Scan for the cell matching the given text and deliver its [x, y] coordinate at center. 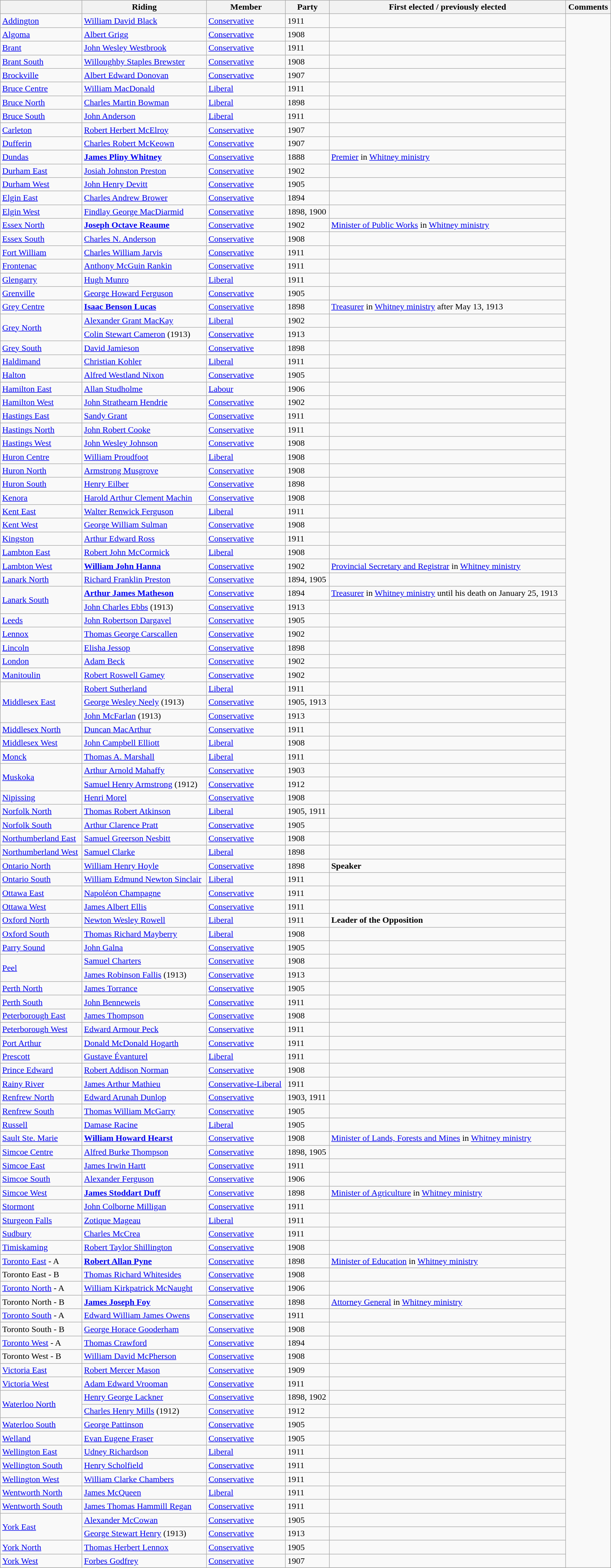
George Horace Gooderham [144, 1329]
Edward Arunah Dunlop [144, 1097]
William Howard Hearst [144, 1138]
Simcoe Centre [42, 1152]
Minister of Public Works in Whitney ministry [447, 225]
Huron South [42, 484]
Colin Stewart Cameron (1913) [144, 334]
James Robinson Fallis (1913) [144, 975]
Lanark North [42, 579]
Charles Henry Mills (1912) [144, 1411]
Hamilton East [42, 389]
Robert Mercer Mason [144, 1370]
Grey Centre [42, 307]
Welland [42, 1438]
Henry Scholfield [144, 1465]
Thomas A. Marshall [144, 757]
Parry Sound [42, 947]
1905, 1913 [307, 702]
Adam Edward Vrooman [144, 1384]
Charles Robert McKeown [144, 143]
Leader of the Opposition [447, 920]
Dundas [42, 157]
Kent East [42, 511]
Harold Arthur Clement Machin [144, 498]
Ontario South [42, 879]
Speaker [447, 866]
Walter Renwick Ferguson [144, 511]
First elected / previously elected [447, 7]
William David Black [144, 21]
Toronto East - B [42, 1275]
Sturgeon Falls [42, 1220]
John Strathearn Hendrie [144, 402]
Wellington West [42, 1479]
Henry George Lackner [144, 1397]
William Edmund Newton Sinclair [144, 879]
Charles William Jarvis [144, 252]
John Robertson Dargavel [144, 621]
Monck [42, 757]
1903, 1911 [307, 1097]
Minister of Education in Whitney ministry [447, 1261]
John Campbell Elliott [144, 743]
Renfrew South [42, 1111]
James Joseph Foy [144, 1302]
Evan Eugene Fraser [144, 1438]
Norfolk North [42, 811]
Hastings North [42, 430]
Frontenac [42, 266]
York East [42, 1527]
Elgin West [42, 212]
Alexander Ferguson [144, 1179]
Toronto West - B [42, 1356]
Lanark South [42, 600]
Fort William [42, 252]
Damase Racine [144, 1125]
Thomas George Carscallen [144, 634]
Toronto South - B [42, 1329]
Premier in Whitney ministry [447, 157]
Lambton East [42, 552]
1903 [307, 770]
Wellington South [42, 1465]
Elisha Jessop [144, 648]
Dufferin [42, 143]
Forbes Godfrey [144, 1561]
York West [42, 1561]
Simcoe South [42, 1179]
John McFarlan (1913) [144, 716]
Essex South [42, 239]
Sandy Grant [144, 416]
Thomas Crawford [144, 1343]
James Thomas Hammill Regan [144, 1506]
Manitoulin [42, 675]
Robert Herbert McElroy [144, 130]
John Robert Cooke [144, 430]
Wellington East [42, 1452]
1905, 1911 [307, 811]
Haldimand [42, 361]
Durham West [42, 184]
Brant South [42, 62]
Thomas Robert Atkinson [144, 811]
John Galna [144, 947]
Perth South [42, 1002]
Prince Edward [42, 1070]
Middlesex East [42, 702]
Napoléon Champagne [144, 893]
Charles N. Anderson [144, 239]
Treasurer in Whitney ministry after May 13, 1913 [447, 307]
Nipissing [42, 797]
1898, 1905 [307, 1152]
John Colborne Milligan [144, 1206]
Simcoe West [42, 1193]
John Charles Ebbs (1913) [144, 607]
Christian Kohler [144, 361]
Conservative-Liberal [246, 1084]
Thomas Richard Whitesides [144, 1275]
John Wesley Westbrook [144, 48]
Sudbury [42, 1234]
George Pattinson [144, 1424]
James Torrance [144, 988]
London [42, 661]
Oxford North [42, 920]
Robert Allan Pyne [144, 1261]
Lambton West [42, 566]
Hastings East [42, 416]
Northumberland East [42, 839]
Armstrong Musgrove [144, 471]
Huron North [42, 471]
James Stoddart Duff [144, 1193]
Middlesex West [42, 743]
Duncan MacArthur [144, 729]
Leeds [42, 621]
Brockville [42, 75]
Thomas William McGarry [144, 1111]
John Anderson [144, 116]
1894, 1905 [307, 579]
Kent West [42, 525]
Elgin East [42, 198]
Henry Eilber [144, 484]
Hamilton West [42, 402]
Lennox [42, 634]
Renfrew North [42, 1097]
Port Arthur [42, 1043]
William Kirkpatrick McNaught [144, 1288]
Peel [42, 968]
1898, 1900 [307, 212]
Arthur Edward Ross [144, 539]
Essex North [42, 225]
Ontario North [42, 866]
Carleton [42, 130]
Toronto North - B [42, 1302]
Richard Franklin Preston [144, 579]
George Stewart Henry (1913) [144, 1534]
Hastings West [42, 443]
Comments [588, 7]
Durham East [42, 171]
Norfolk South [42, 825]
David Jamieson [144, 348]
Wentworth South [42, 1506]
Ottawa West [42, 907]
Prescott [42, 1057]
Minister of Agriculture in Whitney ministry [447, 1193]
Victoria West [42, 1384]
Robert Taylor Shillington [144, 1247]
Toronto South - A [42, 1316]
Findlay George MacDiarmid [144, 212]
Simcoe East [42, 1166]
Arthur Clarence Pratt [144, 825]
Alexander McCowan [144, 1520]
James McQueen [144, 1493]
Edward William James Owens [144, 1316]
Charles Andrew Brower [144, 198]
George Wesley Neely (1913) [144, 702]
Samuel Clarke [144, 852]
Stormont [42, 1206]
John Wesley Johnson [144, 443]
James Albert Ellis [144, 907]
Riding [144, 7]
Toronto North - A [42, 1288]
Addington [42, 21]
Toronto West - A [42, 1343]
Kingston [42, 539]
Hugh Munro [144, 280]
Peterborough East [42, 1015]
Halton [42, 375]
Algoma [42, 34]
Thomas Richard Mayberry [144, 934]
Newton Wesley Rowell [144, 920]
Donald McDonald Hogarth [144, 1043]
Robert John McCormick [144, 552]
Alfred Burke Thompson [144, 1152]
Grey South [42, 348]
Peterborough West [42, 1029]
Bruce South [42, 116]
James Pliny Whitney [144, 157]
1888 [307, 157]
Willoughby Staples Brewster [144, 62]
Isaac Benson Lucas [144, 307]
Timiskaming [42, 1247]
Bruce North [42, 102]
Charles Martin Bowman [144, 102]
Toronto East - A [42, 1261]
Rainy River [42, 1084]
George William Sulman [144, 525]
Gustave Évanturel [144, 1057]
George Howard Ferguson [144, 293]
Albert Grigg [144, 34]
Northumberland West [42, 852]
Oxford South [42, 934]
Labour [246, 389]
1909 [307, 1370]
Waterloo North [42, 1404]
Lincoln [42, 648]
York North [42, 1547]
Sault Ste. Marie [42, 1138]
James Thompson [144, 1015]
Treasurer in Whitney ministry until his death on January 25, 1913 [447, 593]
Robert Roswell Gamey [144, 675]
Samuel Henry Armstrong (1912) [144, 784]
John Henry Devitt [144, 184]
Zotique Mageau [144, 1220]
Russell [42, 1125]
Muskoka [42, 777]
Josiah Johnston Preston [144, 171]
Alexander Grant MacKay [144, 320]
Thomas Herbert Lennox [144, 1547]
Charles McCrea [144, 1234]
Henri Morel [144, 797]
Minister of Lands, Forests and Mines in Whitney ministry [447, 1138]
Allan Studholme [144, 389]
John Benneweis [144, 1002]
William Henry Hoyle [144, 866]
Huron Centre [42, 457]
Samuel Greerson Nesbitt [144, 839]
Victoria East [42, 1370]
William Clarke Chambers [144, 1479]
William John Hanna [144, 566]
Kenora [42, 498]
Grey North [42, 327]
Samuel Charters [144, 961]
Wentworth North [42, 1493]
Ottawa East [42, 893]
Middlesex North [42, 729]
Perth North [42, 988]
Anthony McGuin Rankin [144, 266]
Albert Edward Donovan [144, 75]
James Arthur Mathieu [144, 1084]
Provincial Secretary and Registrar in Whitney ministry [447, 566]
Glengarry [42, 280]
Arthur Arnold Mahaffy [144, 770]
Edward Armour Peck [144, 1029]
Grenville [42, 293]
Alfred Westland Nixon [144, 375]
Joseph Octave Reaume [144, 225]
James Irwin Hartt [144, 1166]
1898, 1902 [307, 1397]
Party [307, 7]
Member [246, 7]
William David McPherson [144, 1356]
Adam Beck [144, 661]
Robert Sutherland [144, 689]
Arthur James Matheson [144, 593]
Attorney General in Whitney ministry [447, 1302]
Bruce Centre [42, 89]
Brant [42, 48]
Udney Richardson [144, 1452]
William Proudfoot [144, 457]
Robert Addison Norman [144, 1070]
Waterloo South [42, 1424]
William MacDonald [144, 89]
